Search for the cell housing the specified text and yield its (x, y) center coordinate. 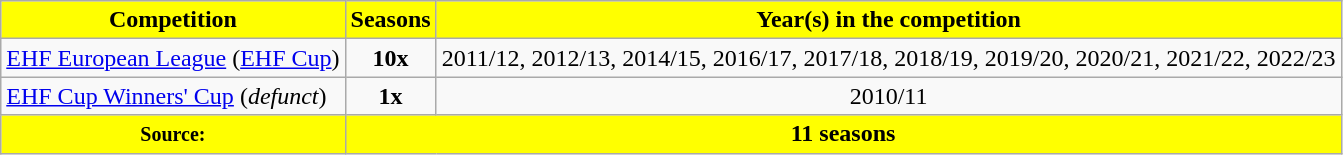
EHF Cup Winners' Cup (defunct) (173, 96)
10x (390, 58)
2010/11 (888, 96)
EHF European League (EHF Cup) (173, 58)
Year(s) in the competition (888, 20)
Competition (173, 20)
Seasons (390, 20)
11 seasons (843, 134)
Source: (173, 134)
1x (390, 96)
2011/12, 2012/13, 2014/15, 2016/17, 2017/18, 2018/19, 2019/20, 2020/21, 2021/22, 2022/23 (888, 58)
